Return (x, y) of the center of cell containing provided text 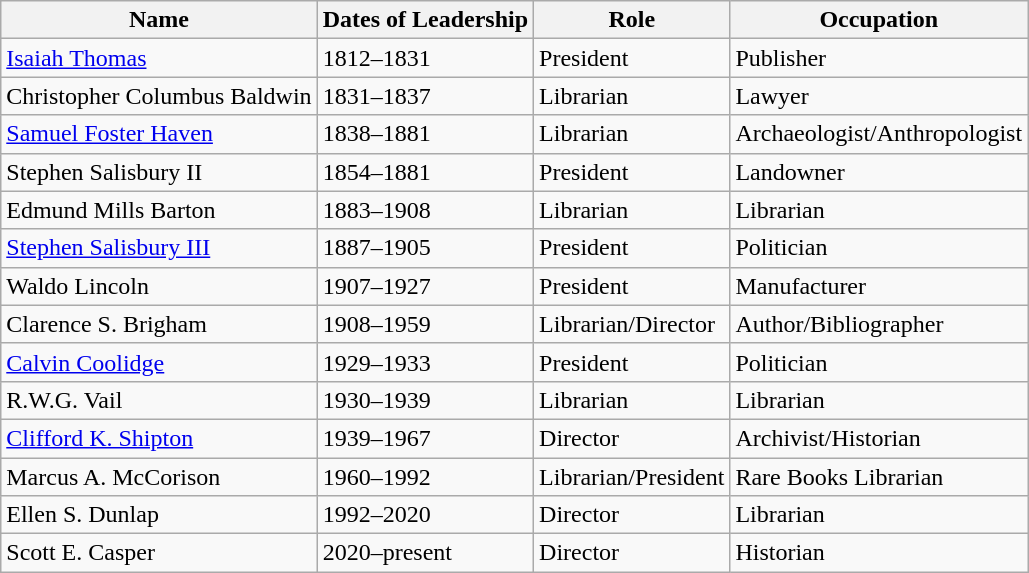
1960–1992 (425, 477)
Librarian/President (632, 477)
1854–1881 (425, 172)
Stephen Salisbury II (159, 172)
Manufacturer (879, 286)
Ellen S. Dunlap (159, 515)
Lawyer (879, 96)
Scott E. Casper (159, 553)
1930–1939 (425, 400)
Calvin Coolidge (159, 362)
Occupation (879, 20)
Clifford K. Shipton (159, 438)
Rare Books Librarian (879, 477)
Librarian/Director (632, 324)
Dates of Leadership (425, 20)
Historian (879, 553)
Christopher Columbus Baldwin (159, 96)
1883–1908 (425, 210)
1812–1831 (425, 58)
Archaeologist/Anthropologist (879, 134)
1838–1881 (425, 134)
Publisher (879, 58)
Name (159, 20)
Landowner (879, 172)
Edmund Mills Barton (159, 210)
1908–1959 (425, 324)
Role (632, 20)
Marcus A. McCorison (159, 477)
1887–1905 (425, 248)
Samuel Foster Haven (159, 134)
1929–1933 (425, 362)
Clarence S. Brigham (159, 324)
Author/Bibliographer (879, 324)
Stephen Salisbury III (159, 248)
1992–2020 (425, 515)
R.W.G. Vail (159, 400)
1831–1837 (425, 96)
1939–1967 (425, 438)
2020–present (425, 553)
Waldo Lincoln (159, 286)
1907–1927 (425, 286)
Isaiah Thomas (159, 58)
Archivist/Historian (879, 438)
